Provide the (x, y) coordinate of the cell's center where the given text is located.  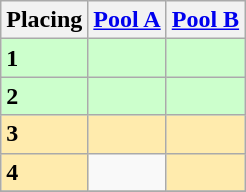
4 (44, 172)
Pool B (205, 20)
Pool A (127, 20)
3 (44, 134)
Placing (44, 20)
1 (44, 58)
2 (44, 96)
